Find where the given text appears and provide that cell's center as (x, y) coordinate. 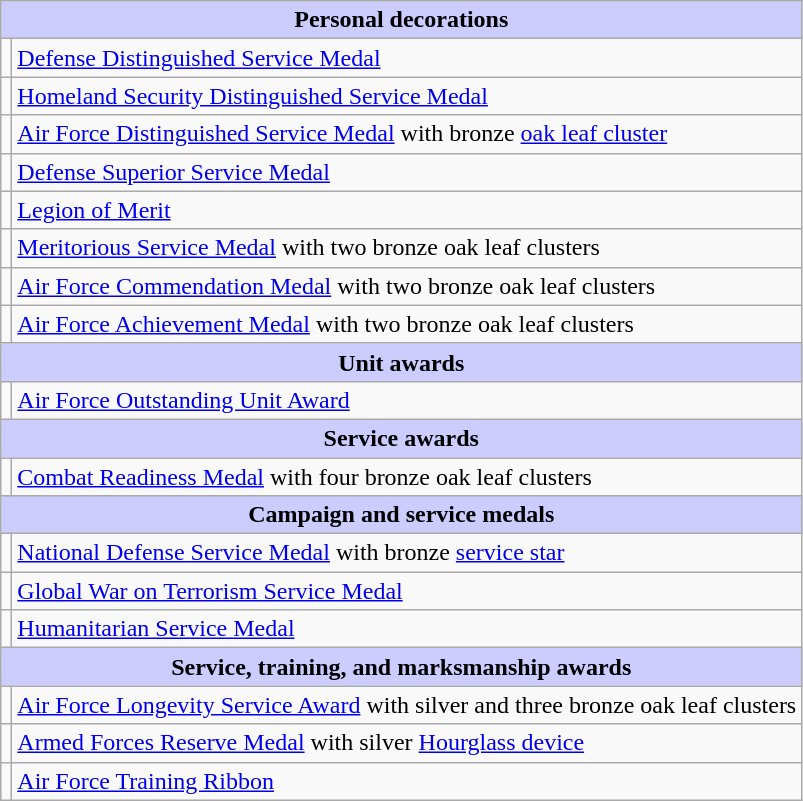
Air Force Distinguished Service Medal with bronze oak leaf cluster (407, 134)
Service, training, and marksmanship awards (402, 667)
Defense Distinguished Service Medal (407, 58)
Campaign and service medals (402, 515)
Armed Forces Reserve Medal with silver Hourglass device (407, 743)
National Defense Service Medal with bronze service star (407, 553)
Global War on Terrorism Service Medal (407, 591)
Personal decorations (402, 20)
Combat Readiness Medal with four bronze oak leaf clusters (407, 477)
Air Force Commendation Medal with two bronze oak leaf clusters (407, 286)
Service awards (402, 438)
Legion of Merit (407, 210)
Air Force Achievement Medal with two bronze oak leaf clusters (407, 324)
Air Force Outstanding Unit Award (407, 400)
Air Force Training Ribbon (407, 781)
Humanitarian Service Medal (407, 629)
Meritorious Service Medal with two bronze oak leaf clusters (407, 248)
Homeland Security Distinguished Service Medal (407, 96)
Unit awards (402, 362)
Air Force Longevity Service Award with silver and three bronze oak leaf clusters (407, 705)
Defense Superior Service Medal (407, 172)
